Locate the cell with the specified text and output its (X, Y) center coordinate. 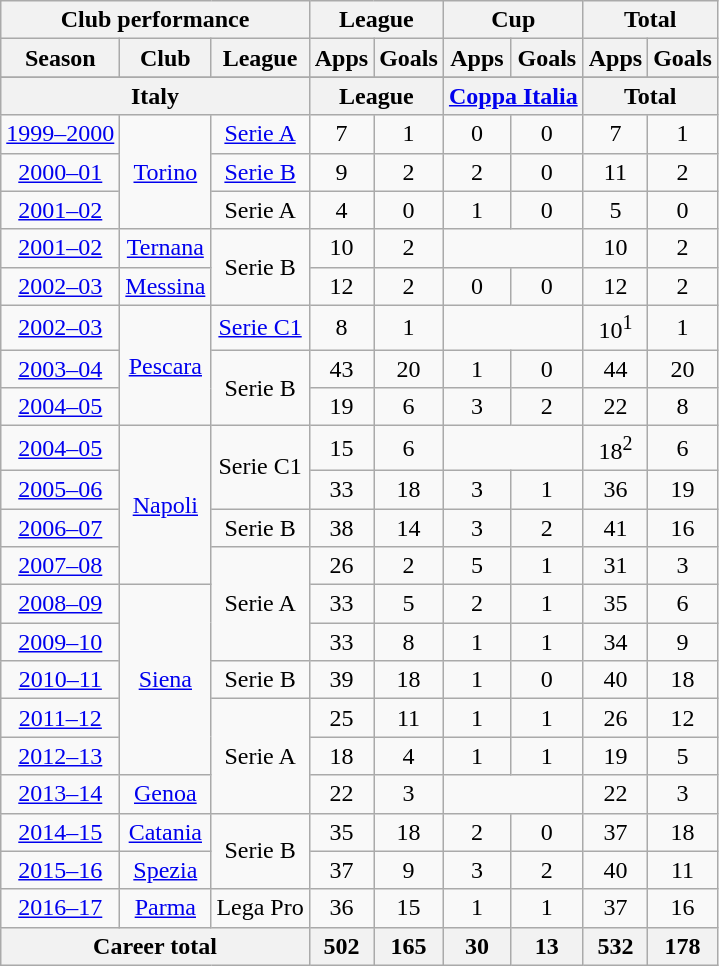
44 (615, 369)
2014–15 (60, 832)
2008–09 (60, 604)
Club (166, 58)
Napoli (166, 506)
13 (548, 946)
2003–04 (60, 369)
Parma (166, 908)
41 (615, 528)
Pescara (166, 366)
2016–17 (60, 908)
Coppa Italia (513, 96)
2011–12 (60, 718)
Italy (155, 96)
14 (409, 528)
Messina (166, 286)
Club performance (155, 20)
Torino (166, 172)
34 (615, 642)
165 (409, 946)
38 (341, 528)
Catania (166, 832)
Season (60, 58)
31 (615, 566)
2007–08 (60, 566)
532 (615, 946)
39 (341, 680)
25 (341, 718)
2006–07 (60, 528)
182 (615, 448)
178 (683, 946)
Ternana (166, 248)
Career total (155, 946)
Genoa (166, 794)
Lega Pro (260, 908)
2013–14 (60, 794)
Spezia (166, 870)
101 (615, 328)
1999–2000 (60, 134)
2012–13 (60, 756)
2005–06 (60, 489)
2015–16 (60, 870)
2010–11 (60, 680)
Siena (166, 680)
43 (341, 369)
502 (341, 946)
2009–10 (60, 642)
30 (476, 946)
Cup (513, 20)
2000–01 (60, 172)
